Return (x, y) of the center of cell containing provided text 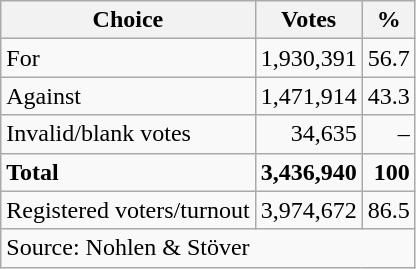
86.5 (388, 210)
For (128, 58)
1,930,391 (308, 58)
Source: Nohlen & Stöver (208, 248)
Total (128, 172)
Choice (128, 20)
34,635 (308, 134)
100 (388, 172)
3,974,672 (308, 210)
Against (128, 96)
% (388, 20)
– (388, 134)
Registered voters/turnout (128, 210)
1,471,914 (308, 96)
43.3 (388, 96)
Invalid/blank votes (128, 134)
3,436,940 (308, 172)
56.7 (388, 58)
Votes (308, 20)
